Detect which cell encompasses the target text, then output its (x, y) center coordinate. 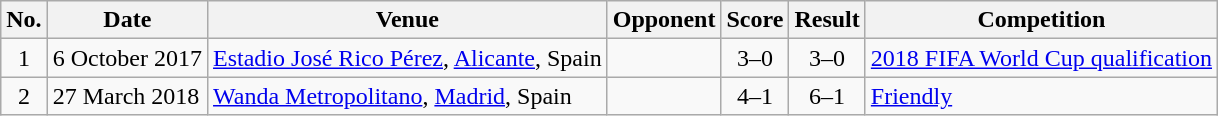
4–1 (755, 96)
Result (827, 20)
Friendly (1041, 96)
Opponent (664, 20)
Date (127, 20)
6–1 (827, 96)
27 March 2018 (127, 96)
Estadio José Rico Pérez, Alicante, Spain (408, 58)
2018 FIFA World Cup qualification (1041, 58)
1 (24, 58)
6 October 2017 (127, 58)
No. (24, 20)
Wanda Metropolitano, Madrid, Spain (408, 96)
Venue (408, 20)
Competition (1041, 20)
Score (755, 20)
2 (24, 96)
